Identify which cell holds the provided text, then report its (x, y) central coordinate. 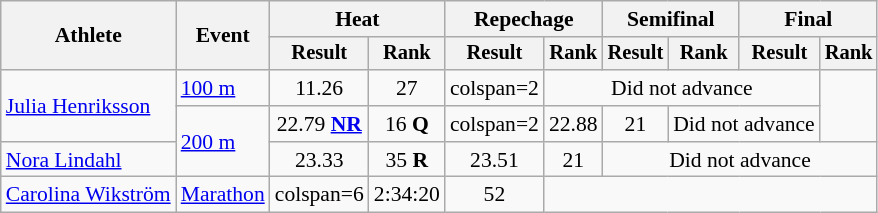
Heat (358, 19)
11.26 (320, 88)
Nora Lindahl (88, 160)
Carolina Wikström (88, 195)
52 (494, 195)
2:34:20 (407, 195)
23.33 (320, 160)
Semifinal (671, 19)
Event (223, 36)
Repechage (524, 19)
Final (808, 19)
Athlete (88, 36)
200 m (223, 142)
22.88 (574, 124)
35 R (407, 160)
27 (407, 88)
colspan=6 (320, 195)
23.51 (494, 160)
22.79 NR (320, 124)
100 m (223, 88)
Marathon (223, 195)
16 Q (407, 124)
Julia Henriksson (88, 106)
